Return (x, y) of the center of cell containing provided text 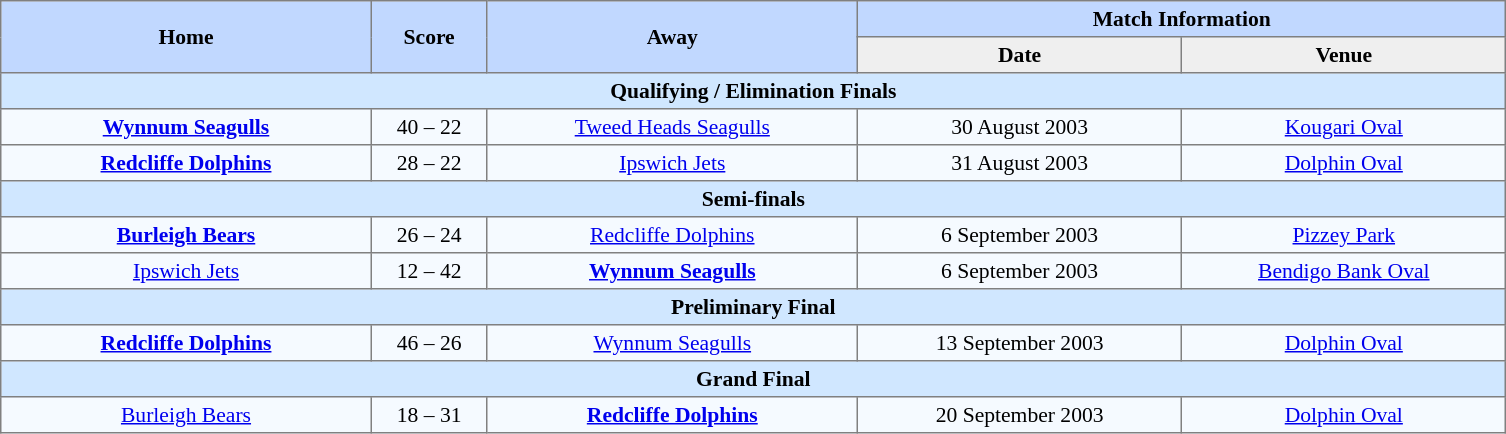
28 – 22 (429, 163)
Score (429, 37)
Match Information (1182, 19)
Qualifying / Elimination Finals (754, 91)
18 – 31 (429, 415)
Home (186, 37)
40 – 22 (429, 127)
20 September 2003 (1020, 415)
Away (672, 37)
30 August 2003 (1020, 127)
46 – 26 (429, 343)
26 – 24 (429, 235)
Tweed Heads Seagulls (672, 127)
Date (1020, 55)
Preliminary Final (754, 307)
Pizzey Park (1344, 235)
12 – 42 (429, 271)
31 August 2003 (1020, 163)
Grand Final (754, 379)
Kougari Oval (1344, 127)
13 September 2003 (1020, 343)
Semi-finals (754, 199)
Venue (1344, 55)
Bendigo Bank Oval (1344, 271)
